Output the (X, Y) coordinate of the center of the cell containing the given text.  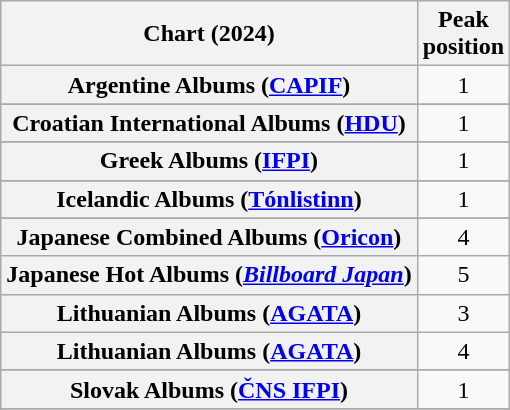
Slovak Albums (ČNS IFPI) (209, 389)
Icelandic Albums (Tónlistinn) (209, 199)
Peakposition (463, 34)
Croatian International Albums (HDU) (209, 123)
Chart (2024) (209, 34)
5 (463, 275)
Argentine Albums (CAPIF) (209, 85)
Japanese Hot Albums (Billboard Japan) (209, 275)
3 (463, 313)
Japanese Combined Albums (Oricon) (209, 237)
Greek Albums (IFPI) (209, 161)
